Return (X, Y) of the center of cell containing provided text 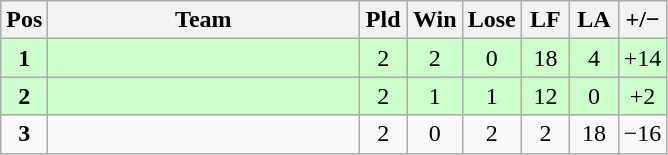
Lose (492, 20)
Win (434, 20)
+/− (642, 20)
Pld (384, 20)
Team (204, 20)
12 (546, 96)
Pos (24, 20)
4 (594, 58)
−16 (642, 134)
LA (594, 20)
+14 (642, 58)
3 (24, 134)
LF (546, 20)
+2 (642, 96)
